Search for the cell housing the specified text and yield its [x, y] center coordinate. 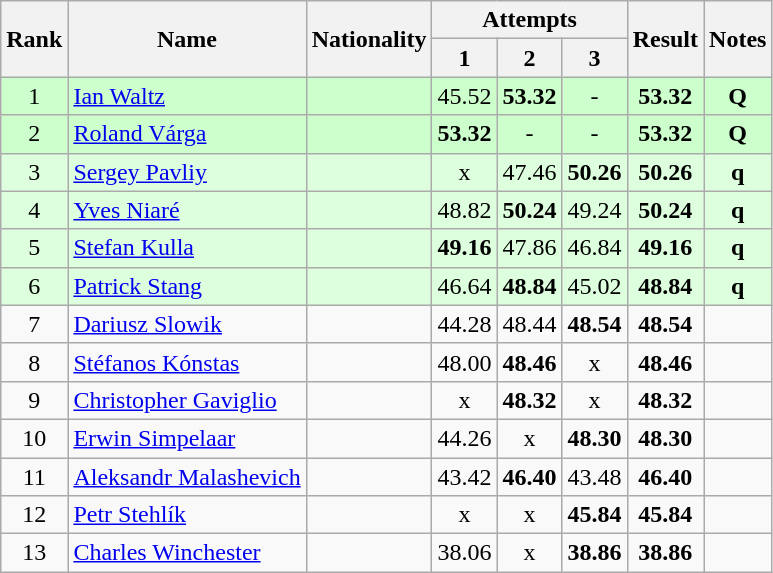
Christopher Gaviglio [187, 400]
7 [34, 324]
9 [34, 400]
11 [34, 477]
Patrick Stang [187, 286]
44.26 [464, 438]
Notes [738, 39]
Stefan Kulla [187, 248]
43.42 [464, 477]
Attempts [530, 20]
Nationality [369, 39]
47.46 [530, 172]
45.52 [464, 96]
12 [34, 515]
Stéfanos Kónstas [187, 362]
Charles Winchester [187, 553]
Name [187, 39]
8 [34, 362]
48.44 [530, 324]
Dariusz Slowik [187, 324]
Rank [34, 39]
13 [34, 553]
Aleksandr Malashevich [187, 477]
44.28 [464, 324]
43.48 [594, 477]
Petr Stehlík [187, 515]
Yves Niaré [187, 210]
Erwin Simpelaar [187, 438]
47.86 [530, 248]
Ian Waltz [187, 96]
4 [34, 210]
46.84 [594, 248]
10 [34, 438]
Result [665, 39]
48.82 [464, 210]
Sergey Pavliy [187, 172]
Roland Várga [187, 134]
48.00 [464, 362]
49.24 [594, 210]
45.02 [594, 286]
38.06 [464, 553]
46.64 [464, 286]
5 [34, 248]
6 [34, 286]
